Provide the (x, y) coordinate of the cell's center where the given text is located.  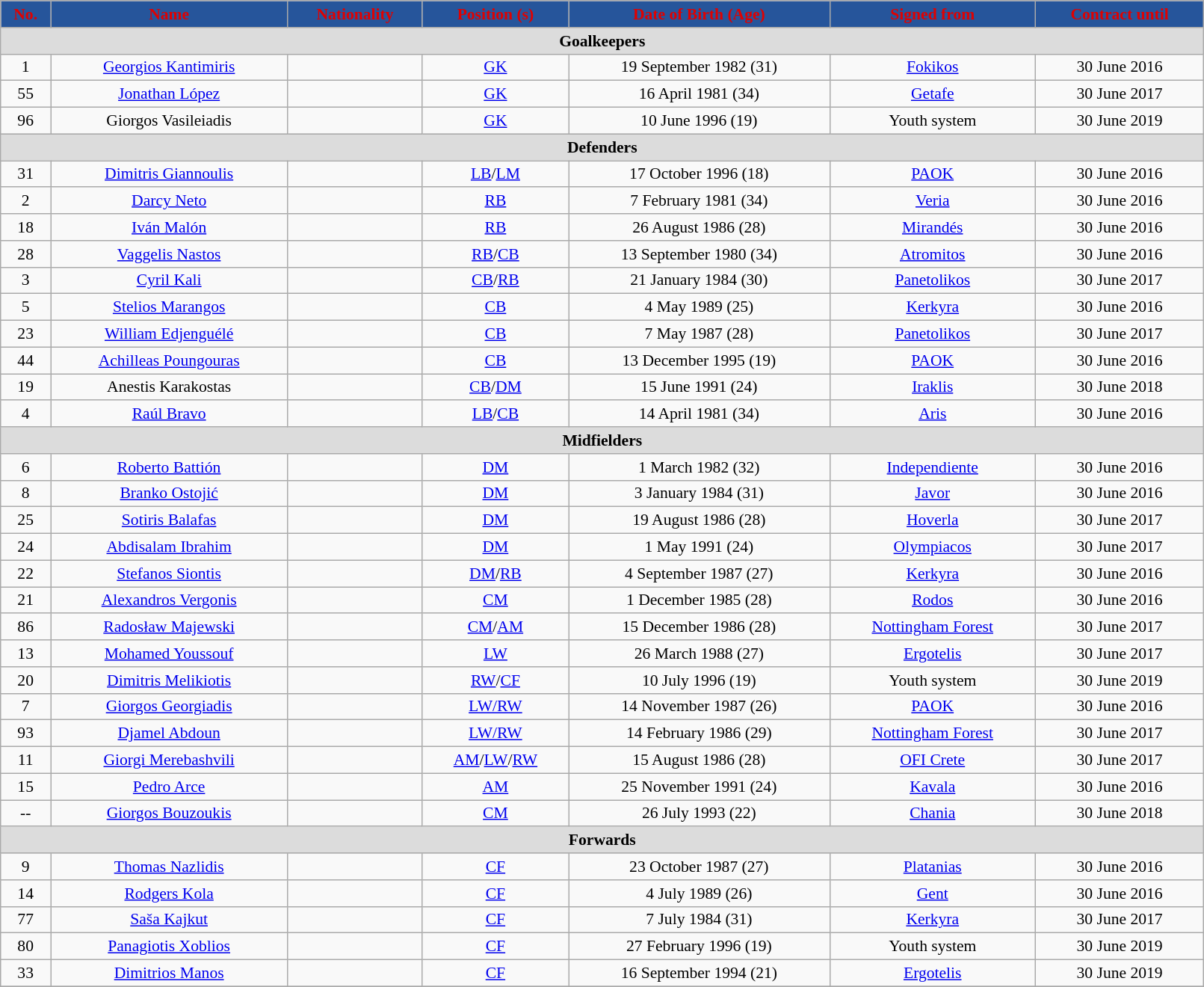
13 (25, 654)
21 January 1984 (30) (700, 280)
RB/CB (495, 254)
William Edjenguélé (169, 334)
13 September 1980 (34) (700, 254)
Defenders (602, 147)
7 July 1984 (31) (700, 920)
RW/CF (495, 680)
Vaggelis Nastos (169, 254)
Achilleas Poungouras (169, 360)
77 (25, 920)
6 (25, 467)
LB/CB (495, 414)
93 (25, 734)
26 August 1986 (28) (700, 227)
4 (25, 414)
4 July 1989 (26) (700, 894)
Giorgos Vasileiadis (169, 121)
Saša Kajkut (169, 920)
Giorgos Bouzoukis (169, 814)
Mirandés (933, 227)
LB/LM (495, 174)
Independiente (933, 467)
44 (25, 360)
55 (25, 94)
27 February 1996 (19) (700, 947)
Giorgi Merebashvili (169, 760)
26 March 1988 (27) (700, 654)
Dimitrios Manos (169, 974)
7 (25, 707)
Signed from (933, 14)
23 October 1987 (27) (700, 867)
Stefanos Siontis (169, 574)
20 (25, 680)
17 October 1996 (18) (700, 174)
Mohamed Youssouf (169, 654)
1 May 1991 (24) (700, 547)
Roberto Battión (169, 467)
7 February 1981 (34) (700, 201)
AM/LW/RW (495, 760)
15 June 1991 (24) (700, 387)
13 December 1995 (19) (700, 360)
Radosław Majewski (169, 627)
80 (25, 947)
19 August 1986 (28) (700, 520)
15 December 1986 (28) (700, 627)
96 (25, 121)
Alexandros Vergonis (169, 600)
31 (25, 174)
Darcy Neto (169, 201)
33 (25, 974)
Midfielders (602, 440)
8 (25, 493)
Gent (933, 894)
LW (495, 654)
Nationality (356, 14)
Iván Malón (169, 227)
Javor (933, 493)
1 March 1982 (32) (700, 467)
Name (169, 14)
Rodos (933, 600)
Date of Birth (Age) (700, 14)
Olympiacos (933, 547)
Jonathan López (169, 94)
Iraklis (933, 387)
Sotiris Balafas (169, 520)
18 (25, 227)
-- (25, 814)
5 (25, 307)
Pedro Arce (169, 787)
Raúl Bravo (169, 414)
86 (25, 627)
14 (25, 894)
Thomas Nazlidis (169, 867)
16 September 1994 (21) (700, 974)
1 December 1985 (28) (700, 600)
4 September 1987 (27) (700, 574)
24 (25, 547)
28 (25, 254)
11 (25, 760)
Anestis Karakostas (169, 387)
Veria (933, 201)
AM (495, 787)
Branko Ostojić (169, 493)
Hoverla (933, 520)
14 April 1981 (34) (700, 414)
9 (25, 867)
7 May 1987 (28) (700, 334)
15 August 1986 (28) (700, 760)
Djamel Abdoun (169, 734)
16 April 1981 (34) (700, 94)
Atromitos (933, 254)
Cyril Kali (169, 280)
Rodgers Kola (169, 894)
Dimitris Melikiotis (169, 680)
Chania (933, 814)
19 (25, 387)
22 (25, 574)
Platanias (933, 867)
CB/RB (495, 280)
Forwards (602, 840)
Aris (933, 414)
15 (25, 787)
3 (25, 280)
3 January 1984 (31) (700, 493)
1 (25, 67)
OFI Crete (933, 760)
Contract until (1120, 14)
14 November 1987 (26) (700, 707)
4 May 1989 (25) (700, 307)
Stelios Marangos (169, 307)
Dimitris Giannoulis (169, 174)
Fokikos (933, 67)
14 February 1986 (29) (700, 734)
10 July 1996 (19) (700, 680)
10 June 1996 (19) (700, 121)
19 September 1982 (31) (700, 67)
Panagiotis Xoblios (169, 947)
21 (25, 600)
Giorgos Georgiadis (169, 707)
Georgios Kantimiris (169, 67)
Kavala (933, 787)
Abdisalam Ibrahim (169, 547)
2 (25, 201)
Getafe (933, 94)
CM/AM (495, 627)
26 July 1993 (22) (700, 814)
Position (s) (495, 14)
CB/DM (495, 387)
No. (25, 14)
23 (25, 334)
DM/RB (495, 574)
Goalkeepers (602, 41)
25 (25, 520)
25 November 1991 (24) (700, 787)
